For the text-containing cell, return its midpoint in [X, Y] coordinate format. 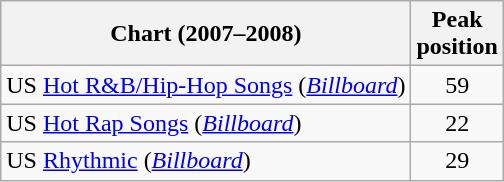
22 [457, 123]
US Rhythmic (Billboard) [206, 161]
59 [457, 85]
Chart (2007–2008) [206, 34]
29 [457, 161]
Peakposition [457, 34]
US Hot Rap Songs (Billboard) [206, 123]
US Hot R&B/Hip-Hop Songs (Billboard) [206, 85]
